Output the [x, y] coordinate of the center of the cell containing the given text.  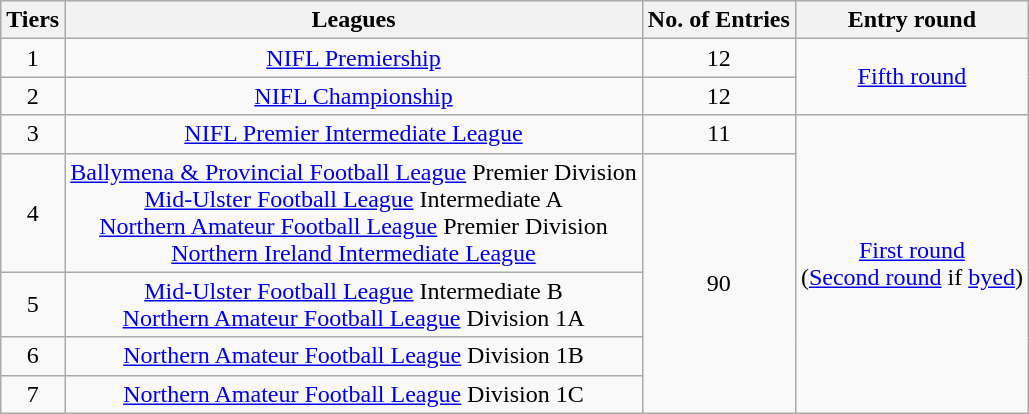
1 [33, 58]
Northern Amateur Football League Division 1B [354, 356]
NIFL Championship [354, 96]
90 [718, 283]
NIFL Premier Intermediate League [354, 134]
11 [718, 134]
No. of Entries [718, 20]
5 [33, 304]
7 [33, 394]
Entry round [912, 20]
Mid-Ulster Football League Intermediate BNorthern Amateur Football League Division 1A [354, 304]
Northern Amateur Football League Division 1C [354, 394]
3 [33, 134]
Fifth round [912, 77]
2 [33, 96]
Tiers [33, 20]
NIFL Premiership [354, 58]
4 [33, 212]
6 [33, 356]
Leagues [354, 20]
First round(Second round if byed) [912, 264]
